For the text-containing cell, return its midpoint in (X, Y) coordinate format. 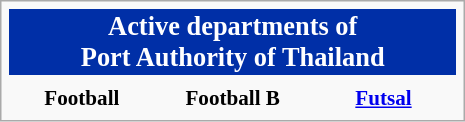
Futsal (384, 98)
Football (82, 98)
Football B (233, 98)
Active departments ofPort Authority of Thailand (232, 42)
